Output the [x, y] coordinate of the center of the cell containing the given text.  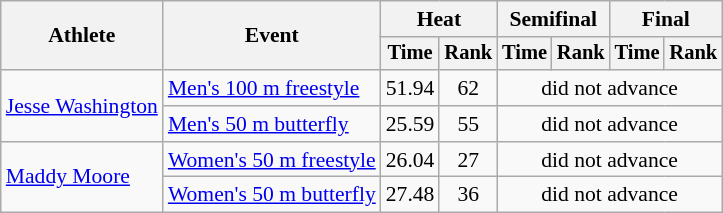
25.59 [410, 124]
Final [666, 19]
27.48 [410, 195]
Women's 50 m freestyle [272, 160]
36 [468, 195]
Men's 100 m freestyle [272, 88]
Semifinal [553, 19]
51.94 [410, 88]
Men's 50 m butterfly [272, 124]
Women's 50 m butterfly [272, 195]
Maddy Moore [82, 178]
55 [468, 124]
26.04 [410, 160]
62 [468, 88]
Jesse Washington [82, 106]
Athlete [82, 36]
27 [468, 160]
Event [272, 36]
Heat [439, 19]
